Capture the cell that displays the provided text and extract its (X, Y) central coordinate. 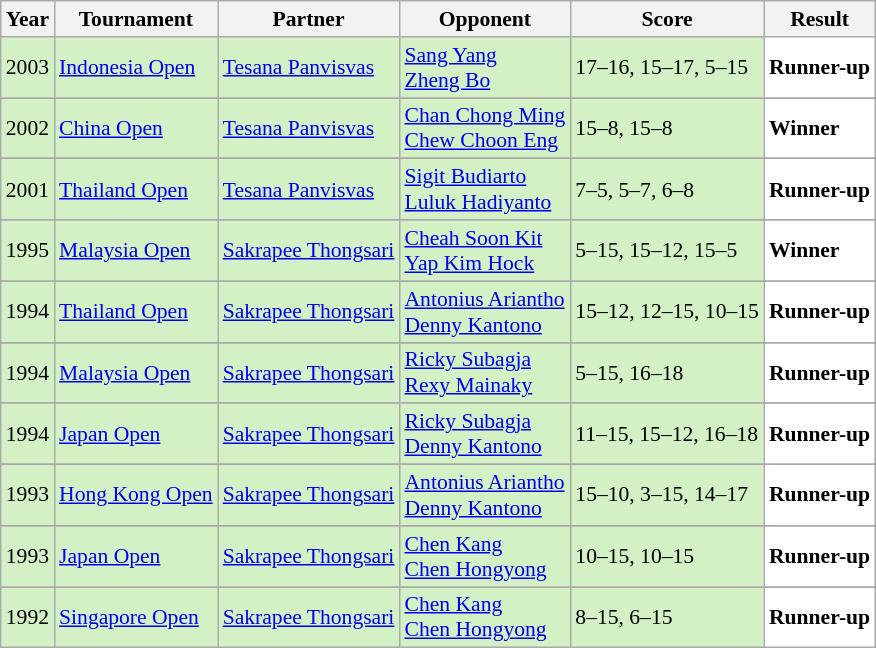
11–15, 15–12, 16–18 (667, 434)
1995 (28, 250)
Hong Kong Open (136, 496)
15–8, 15–8 (667, 128)
10–15, 10–15 (667, 556)
Chan Chong Ming Chew Choon Eng (484, 128)
15–10, 3–15, 14–17 (667, 496)
2002 (28, 128)
Ricky Subagja Denny Kantono (484, 434)
Sigit Budiarto Luluk Hadiyanto (484, 190)
7–5, 5–7, 6–8 (667, 190)
5–15, 15–12, 15–5 (667, 250)
Score (667, 19)
Opponent (484, 19)
Singapore Open (136, 618)
1992 (28, 618)
Cheah Soon Kit Yap Kim Hock (484, 250)
2001 (28, 190)
Partner (309, 19)
2003 (28, 68)
8–15, 6–15 (667, 618)
Ricky Subagja Rexy Mainaky (484, 372)
Year (28, 19)
Tournament (136, 19)
China Open (136, 128)
17–16, 15–17, 5–15 (667, 68)
Indonesia Open (136, 68)
5–15, 16–18 (667, 372)
15–12, 12–15, 10–15 (667, 312)
Result (820, 19)
Sang Yang Zheng Bo (484, 68)
